Pinpoint the cell where the given text exists, returning its (X, Y) midpoint coordinate. 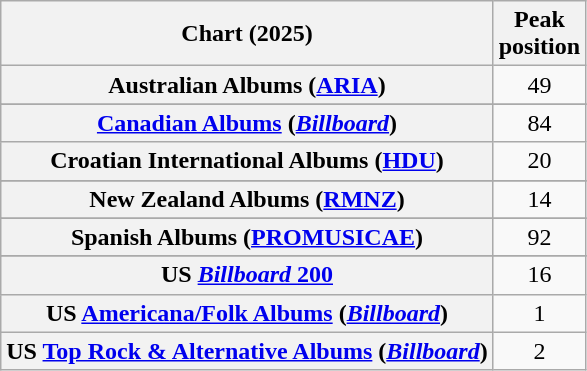
Spanish Albums (PROMUSICAE) (247, 237)
20 (539, 161)
49 (539, 85)
92 (539, 237)
Australian Albums (ARIA) (247, 85)
US Americana/Folk Albums (Billboard) (247, 313)
2 (539, 351)
16 (539, 275)
1 (539, 313)
Canadian Albums (Billboard) (247, 123)
Chart (2025) (247, 34)
84 (539, 123)
US Top Rock & Alternative Albums (Billboard) (247, 351)
Croatian International Albums (HDU) (247, 161)
US Billboard 200 (247, 275)
Peakposition (539, 34)
14 (539, 199)
New Zealand Albums (RMNZ) (247, 199)
